Determine the [X, Y] coordinate at the center of the cell enclosing the given text.  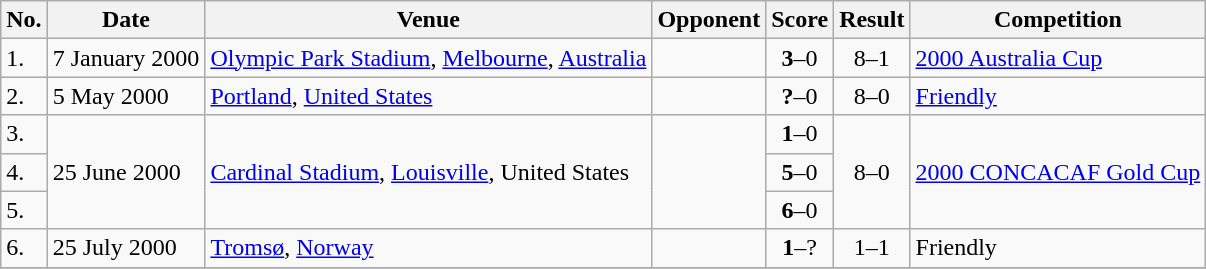
?–0 [800, 96]
5–0 [800, 172]
1–0 [800, 134]
5. [24, 210]
25 June 2000 [126, 172]
1–? [800, 248]
Cardinal Stadium, Louisville, United States [428, 172]
Venue [428, 20]
Competition [1058, 20]
6. [24, 248]
4. [24, 172]
6–0 [800, 210]
Date [126, 20]
8–1 [872, 58]
2000 Australia Cup [1058, 58]
3–0 [800, 58]
2000 CONCACAF Gold Cup [1058, 172]
Result [872, 20]
7 January 2000 [126, 58]
Olympic Park Stadium, Melbourne, Australia [428, 58]
Score [800, 20]
No. [24, 20]
5 May 2000 [126, 96]
1–1 [872, 248]
25 July 2000 [126, 248]
1. [24, 58]
Tromsø, Norway [428, 248]
Opponent [709, 20]
2. [24, 96]
Portland, United States [428, 96]
3. [24, 134]
